From the cell containing the given text, extract its center point as [x, y] coordinate. 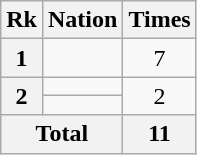
Total [62, 134]
Times [160, 20]
Rk [22, 20]
7 [160, 58]
1 [22, 58]
Nation [82, 20]
11 [160, 134]
